Provide the (X, Y) coordinate of the cell's center where the given text is located.  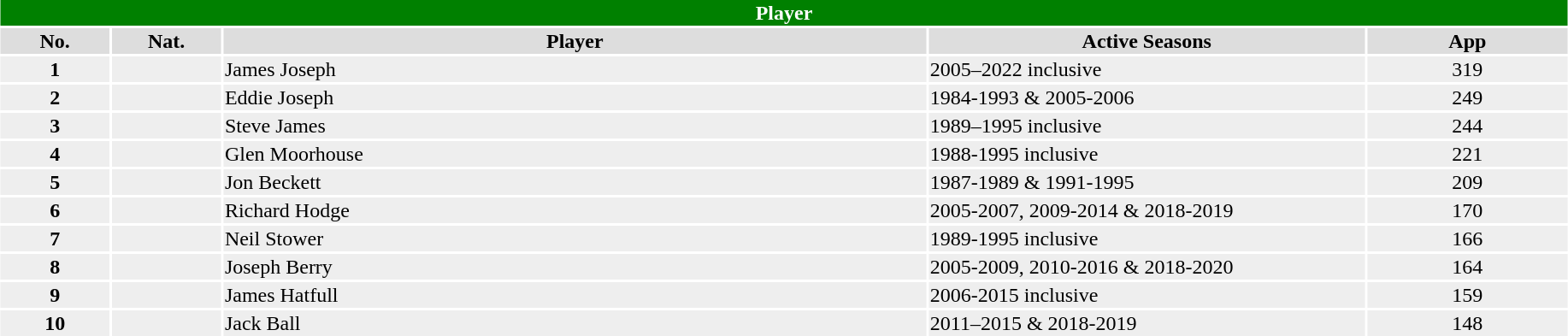
10 (55, 323)
Neil Stower (575, 239)
209 (1467, 182)
Nat. (166, 41)
Steve James (575, 126)
244 (1467, 126)
148 (1467, 323)
Glen Moorhouse (575, 154)
5 (55, 182)
164 (1467, 267)
Eddie Joseph (575, 97)
9 (55, 295)
8 (55, 267)
2011–2015 & 2018-2019 (1147, 323)
Jon Beckett (575, 182)
249 (1467, 97)
Joseph Berry (575, 267)
1989–1995 inclusive (1147, 126)
166 (1467, 239)
James Joseph (575, 69)
7 (55, 239)
3 (55, 126)
319 (1467, 69)
4 (55, 154)
Active Seasons (1147, 41)
2005–2022 inclusive (1147, 69)
1984-1993 & 2005-2006 (1147, 97)
James Hatfull (575, 295)
2 (55, 97)
Jack Ball (575, 323)
221 (1467, 154)
2005-2009, 2010-2016 & 2018-2020 (1147, 267)
2006-2015 inclusive (1147, 295)
1988-1995 inclusive (1147, 154)
2005-2007, 2009-2014 & 2018-2019 (1147, 210)
159 (1467, 295)
Richard Hodge (575, 210)
1987-1989 & 1991-1995 (1147, 182)
1 (55, 69)
No. (55, 41)
1989-1995 inclusive (1147, 239)
6 (55, 210)
App (1467, 41)
170 (1467, 210)
